Pinpoint the cell where the given text exists, returning its (x, y) midpoint coordinate. 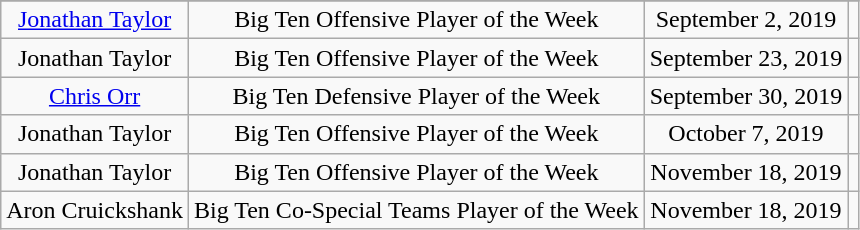
September 23, 2019 (746, 58)
Aron Cruickshank (95, 210)
October 7, 2019 (746, 134)
Big Ten Co-Special Teams Player of the Week (416, 210)
Big Ten Defensive Player of the Week (416, 96)
September 2, 2019 (746, 20)
September 30, 2019 (746, 96)
Chris Orr (95, 96)
